Pinpoint the cell where the given text exists, returning its (x, y) midpoint coordinate. 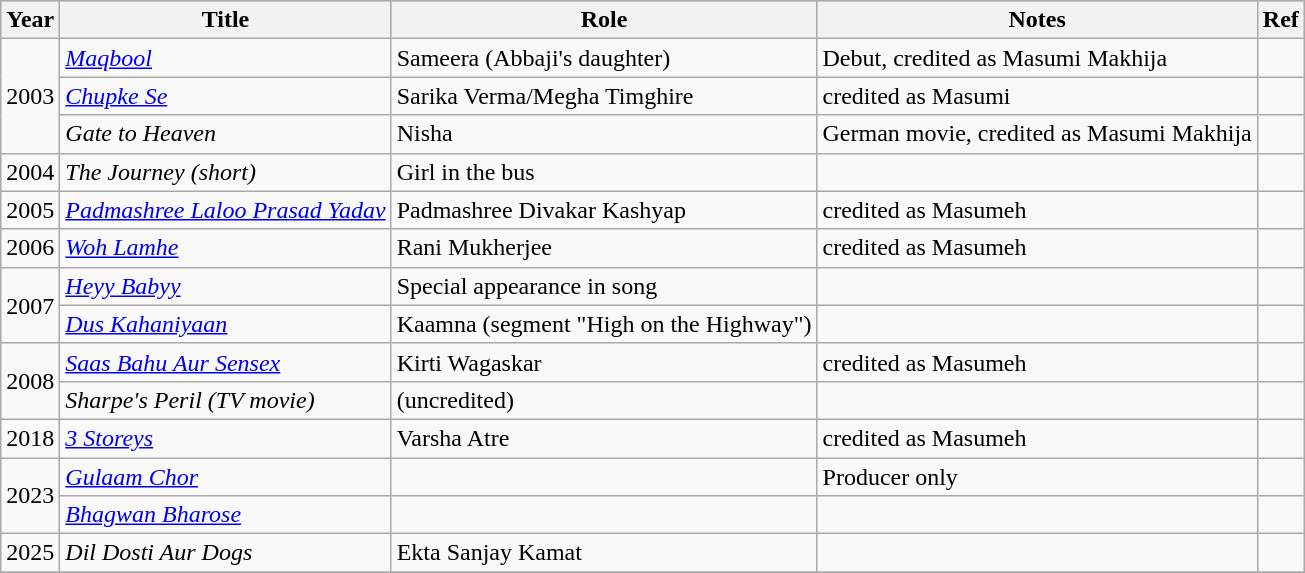
The Journey (short) (226, 172)
2003 (30, 96)
(uncredited) (604, 400)
Kaamna (segment "High on the Highway") (604, 324)
Girl in the bus (604, 172)
Gate to Heaven (226, 134)
Sharpe's Peril (TV movie) (226, 400)
2006 (30, 248)
2018 (30, 438)
Ekta Sanjay Kamat (604, 553)
Special appearance in song (604, 286)
Padmashree Divakar Kashyap (604, 210)
Dus Kahaniyaan (226, 324)
Padmashree Laloo Prasad Yadav (226, 210)
2025 (30, 553)
Chupke Se (226, 96)
2023 (30, 496)
Debut, credited as Masumi Makhija (1037, 58)
3 Storeys (226, 438)
Sameera (Abbaji's daughter) (604, 58)
Gulaam Chor (226, 477)
Varsha Atre (604, 438)
Bhagwan Bharose (226, 515)
Dil Dosti Aur Dogs (226, 553)
2004 (30, 172)
2005 (30, 210)
Saas Bahu Aur Sensex (226, 362)
Nisha (604, 134)
Notes (1037, 20)
2007 (30, 305)
Role (604, 20)
2008 (30, 381)
credited as Masumi (1037, 96)
Woh Lamhe (226, 248)
Ref (1280, 20)
German movie, credited as Masumi Makhija (1037, 134)
Rani Mukherjee (604, 248)
Sarika Verma/Megha Timghire (604, 96)
Maqbool (226, 58)
Year (30, 20)
Kirti Wagaskar (604, 362)
Heyy Babyy (226, 286)
Title (226, 20)
Producer only (1037, 477)
